Return [x, y] of the center of cell containing provided text 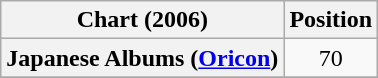
Japanese Albums (Oricon) [142, 58]
70 [331, 58]
Position [331, 20]
Chart (2006) [142, 20]
